Identify which cell holds the provided text, then report its (x, y) central coordinate. 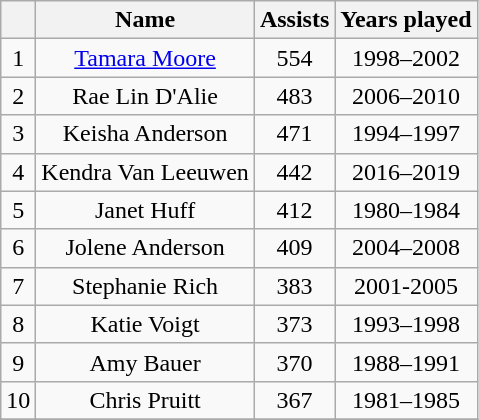
442 (294, 172)
3 (18, 134)
373 (294, 324)
Rae Lin D'Alie (146, 96)
8 (18, 324)
1981–1985 (406, 400)
2016–2019 (406, 172)
Keisha Anderson (146, 134)
1 (18, 58)
Years played (406, 20)
2006–2010 (406, 96)
Stephanie Rich (146, 286)
1998–2002 (406, 58)
5 (18, 210)
10 (18, 400)
412 (294, 210)
Jolene Anderson (146, 248)
Tamara Moore (146, 58)
Name (146, 20)
554 (294, 58)
1988–1991 (406, 362)
2 (18, 96)
Amy Bauer (146, 362)
9 (18, 362)
471 (294, 134)
409 (294, 248)
2001-2005 (406, 286)
367 (294, 400)
2004–2008 (406, 248)
1980–1984 (406, 210)
Chris Pruitt (146, 400)
1994–1997 (406, 134)
4 (18, 172)
6 (18, 248)
370 (294, 362)
383 (294, 286)
1993–1998 (406, 324)
Assists (294, 20)
Katie Voigt (146, 324)
Kendra Van Leeuwen (146, 172)
483 (294, 96)
Janet Huff (146, 210)
7 (18, 286)
